Return (x, y) of the center of cell containing provided text 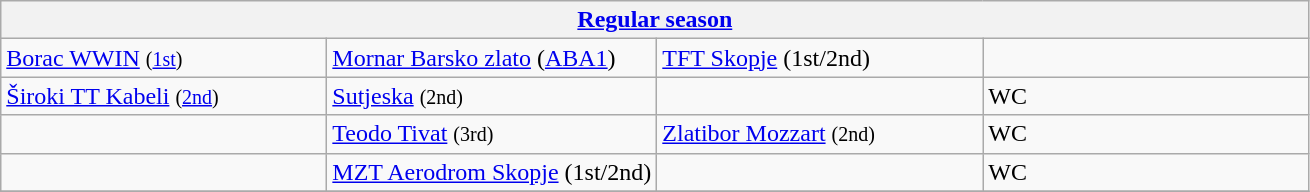
Sutjeska (2nd) (492, 96)
MZT Aerodrom Skopje (1st/2nd) (492, 172)
Mornar Barsko zlato (ABA1) (492, 58)
Teodo Tivat (3rd) (492, 134)
Zlatibor Mozzart (2nd) (820, 134)
Široki TT Kabeli (2nd) (164, 96)
TFT Skopje (1st/2nd) (820, 58)
Borac WWIN (1st) (164, 58)
Regular season (655, 20)
